Return [X, Y] of the center of cell containing provided text 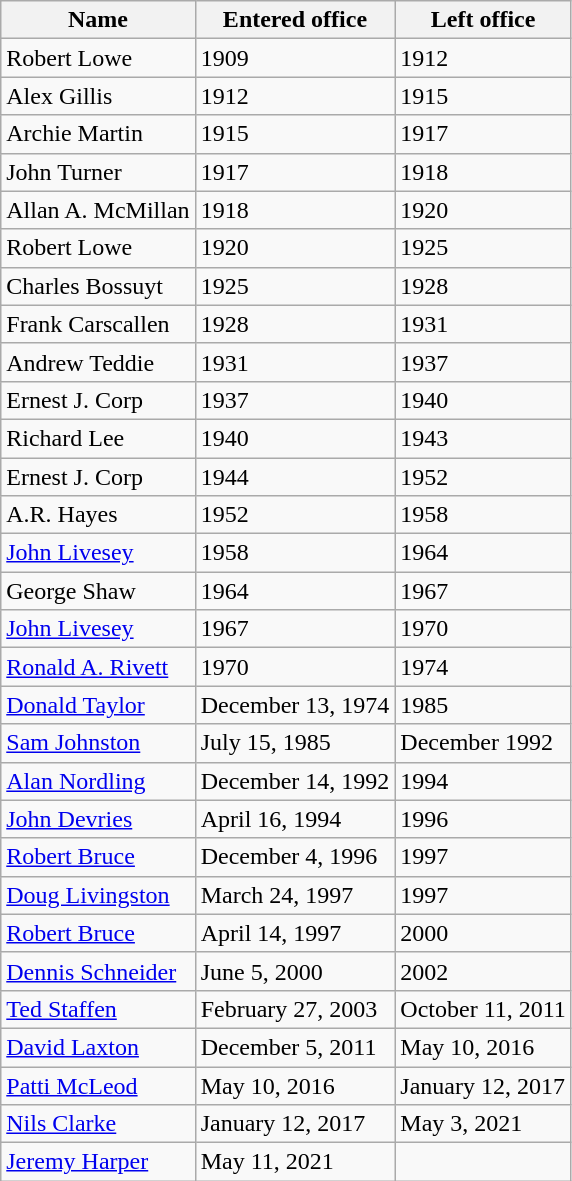
Archie Martin [98, 134]
Patti McLeod [98, 1085]
Jeremy Harper [98, 1162]
March 24, 1997 [295, 895]
July 15, 1985 [295, 743]
May 3, 2021 [484, 1124]
1909 [295, 58]
2000 [484, 933]
December 4, 1996 [295, 857]
Sam Johnston [98, 743]
Doug Livingston [98, 895]
John Turner [98, 172]
June 5, 2000 [295, 971]
1974 [484, 667]
2002 [484, 971]
1985 [484, 705]
Left office [484, 20]
Ronald A. Rivett [98, 667]
1943 [484, 438]
Andrew Teddie [98, 362]
October 11, 2011 [484, 1009]
John Devries [98, 819]
Richard Lee [98, 438]
1944 [295, 477]
December 1992 [484, 743]
Dennis Schneider [98, 971]
February 27, 2003 [295, 1009]
December 5, 2011 [295, 1047]
Charles Bossuyt [98, 286]
Alan Nordling [98, 781]
April 14, 1997 [295, 933]
Frank Carscallen [98, 324]
Alex Gillis [98, 96]
Entered office [295, 20]
December 14, 1992 [295, 781]
1994 [484, 781]
April 16, 1994 [295, 819]
1996 [484, 819]
Allan A. McMillan [98, 210]
Nils Clarke [98, 1124]
Ted Staffen [98, 1009]
Donald Taylor [98, 705]
A.R. Hayes [98, 515]
Name [98, 20]
May 11, 2021 [295, 1162]
George Shaw [98, 591]
December 13, 1974 [295, 705]
David Laxton [98, 1047]
